Determine the (X, Y) coordinate at the center of the cell enclosing the given text.  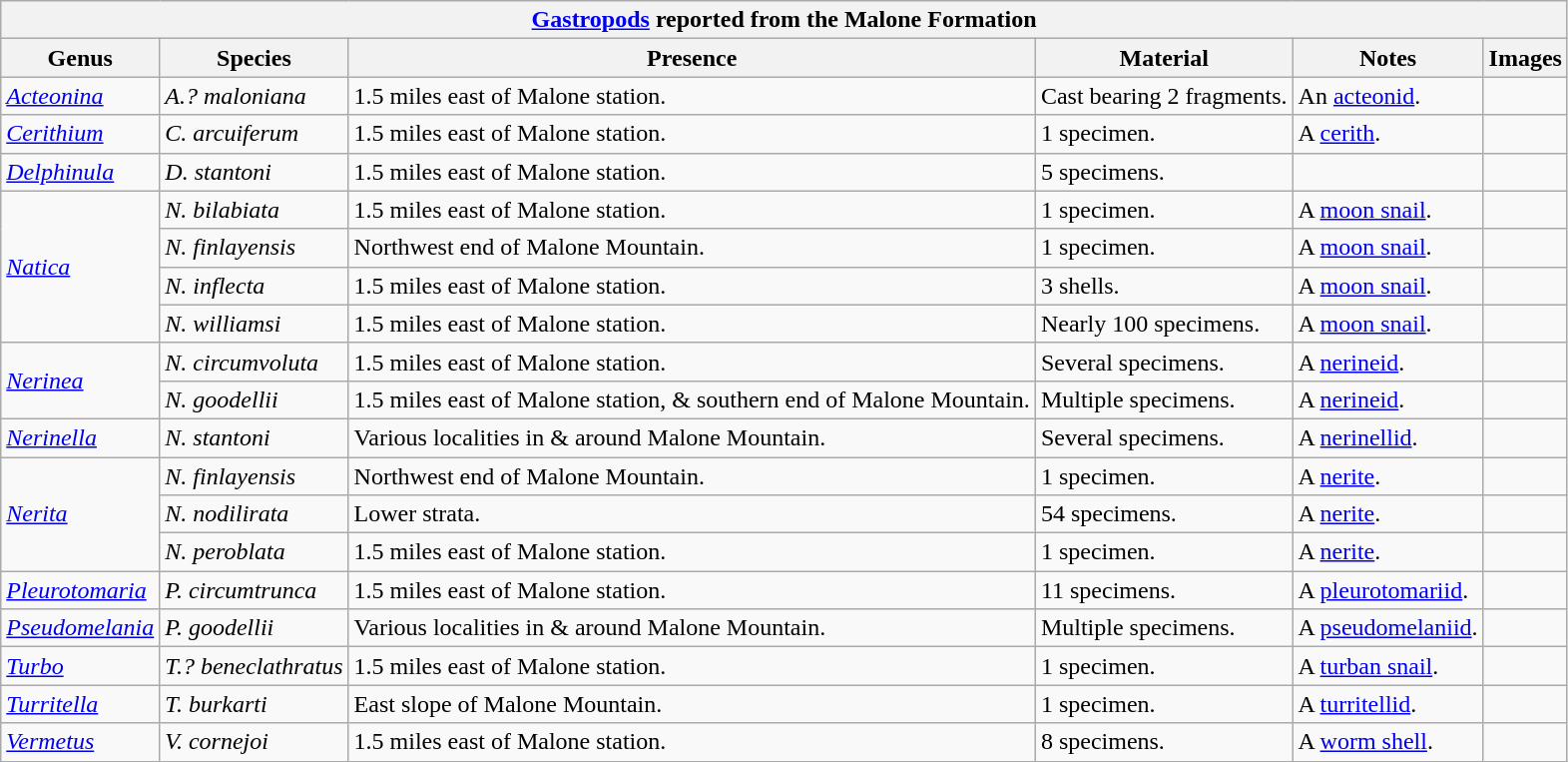
East slope of Malone Mountain. (692, 704)
Cast bearing 2 fragments. (1164, 96)
D. stantoni (254, 172)
A pseudomelaniid. (1387, 628)
Images (1525, 58)
A.? maloniana (254, 96)
54 specimens. (1164, 514)
V. cornejoi (254, 742)
N. circumvoluta (254, 362)
Species (254, 58)
Delphinula (80, 172)
C. arcuiferum (254, 134)
P. circumtrunca (254, 590)
Nerita (80, 514)
Natica (80, 267)
N. goodellii (254, 399)
Nearly 100 specimens. (1164, 324)
Pseudomelania (80, 628)
N. bilabiata (254, 210)
11 specimens. (1164, 590)
Turritella (80, 704)
N. stantoni (254, 437)
Pleurotomaria (80, 590)
T.? beneclathratus (254, 666)
N. inflecta (254, 286)
A nerinellid. (1387, 437)
T. burkarti (254, 704)
Nerinella (80, 437)
Genus (80, 58)
Turbo (80, 666)
An acteonid. (1387, 96)
A turritellid. (1387, 704)
Lower strata. (692, 514)
N. peroblata (254, 552)
N. nodilirata (254, 514)
5 specimens. (1164, 172)
Cerithium (80, 134)
8 specimens. (1164, 742)
Nerinea (80, 381)
N. williamsi (254, 324)
Gastropods reported from the Malone Formation (784, 20)
A turban snail. (1387, 666)
P. goodellii (254, 628)
A pleurotomariid. (1387, 590)
Acteonina (80, 96)
A cerith. (1387, 134)
1.5 miles east of Malone station, & southern end of Malone Mountain. (692, 399)
A worm shell. (1387, 742)
Material (1164, 58)
Presence (692, 58)
Vermetus (80, 742)
Notes (1387, 58)
3 shells. (1164, 286)
